Find where the given text appears and provide that cell's center as (x, y) coordinate. 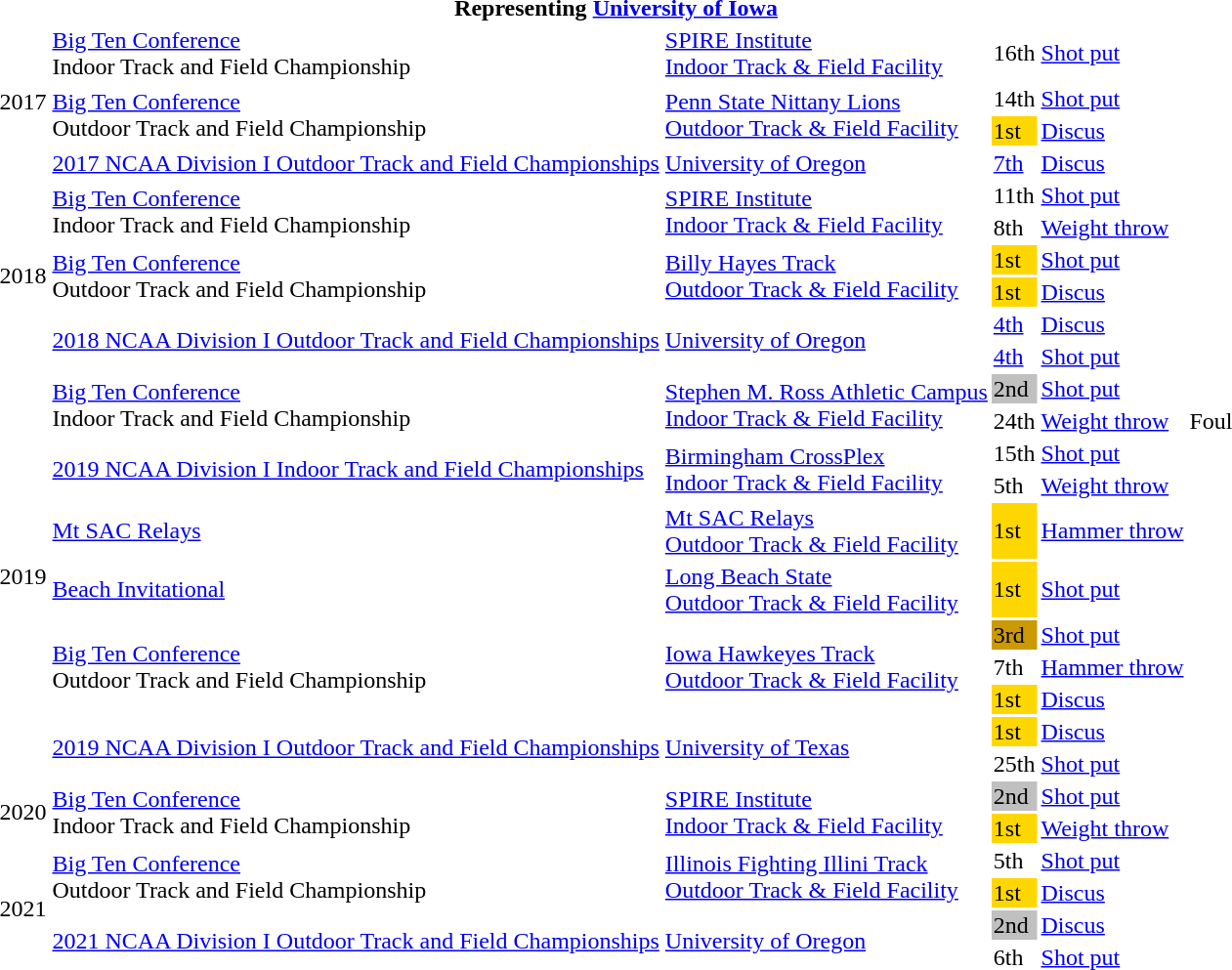
Billy Hayes TrackOutdoor Track & Field Facility (827, 275)
3rd (1014, 635)
Iowa Hawkeyes TrackOutdoor Track & Field Facility (827, 667)
Long Beach StateOutdoor Track & Field Facility (827, 590)
Illinois Fighting Illini TrackOutdoor Track & Field Facility (827, 877)
11th (1014, 195)
Mt SAC RelaysOutdoor Track & Field Facility (827, 531)
2019 NCAA Division I Indoor Track and Field Championships (356, 469)
2019 NCAA Division I Outdoor Track and Field Championships (356, 748)
2017 NCAA Division I Outdoor Track and Field Championships (356, 163)
Penn State Nittany LionsOutdoor Track & Field Facility (827, 115)
Beach Invitational (356, 590)
14th (1014, 99)
25th (1014, 764)
8th (1014, 228)
2018 NCAA Division I Outdoor Track and Field Championships (356, 340)
Birmingham CrossPlexIndoor Track & Field Facility (827, 469)
University of Texas (827, 748)
Stephen M. Ross Athletic CampusIndoor Track & Field Facility (827, 404)
Mt SAC Relays (356, 531)
15th (1014, 453)
16th (1014, 53)
24th (1014, 421)
